Search for the cell housing the specified text and yield its [x, y] center coordinate. 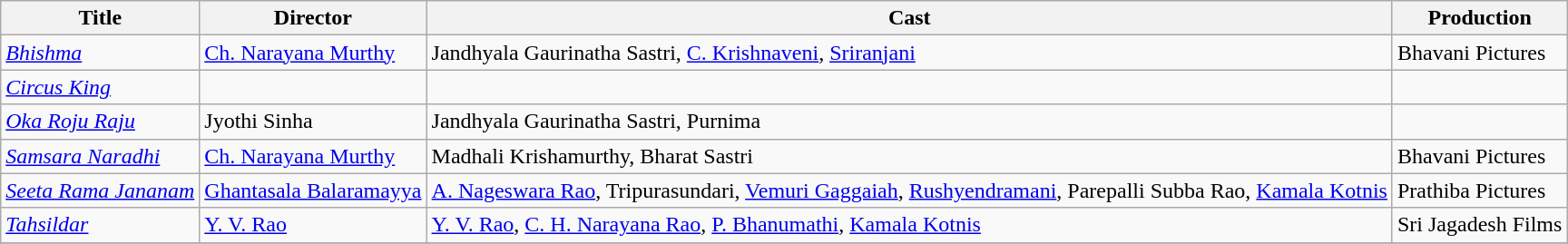
Circus King [100, 87]
Sri Jagadesh Films [1479, 225]
Y. V. Rao, C. H. Narayana Rao, P. Bhanumathi, Kamala Kotnis [909, 225]
Jyothi Sinha [313, 122]
Ghantasala Balaramayya [313, 190]
Cast [909, 18]
Samsara Naradhi [100, 156]
Production [1479, 18]
Director [313, 18]
Seeta Rama Jananam [100, 190]
Jandhyala Gaurinatha Sastri, Purnima [909, 122]
Jandhyala Gaurinatha Sastri, C. Krishnaveni, Sriranjani [909, 53]
A. Nageswara Rao, Tripurasundari, Vemuri Gaggaiah, Rushyendramani, Parepalli Subba Rao, Kamala Kotnis [909, 190]
Y. V. Rao [313, 225]
Tahsildar [100, 225]
Bhishma [100, 53]
Madhali Krishamurthy, Bharat Sastri [909, 156]
Oka Roju Raju [100, 122]
Prathiba Pictures [1479, 190]
Title [100, 18]
